Capture the cell that displays the provided text and extract its (x, y) central coordinate. 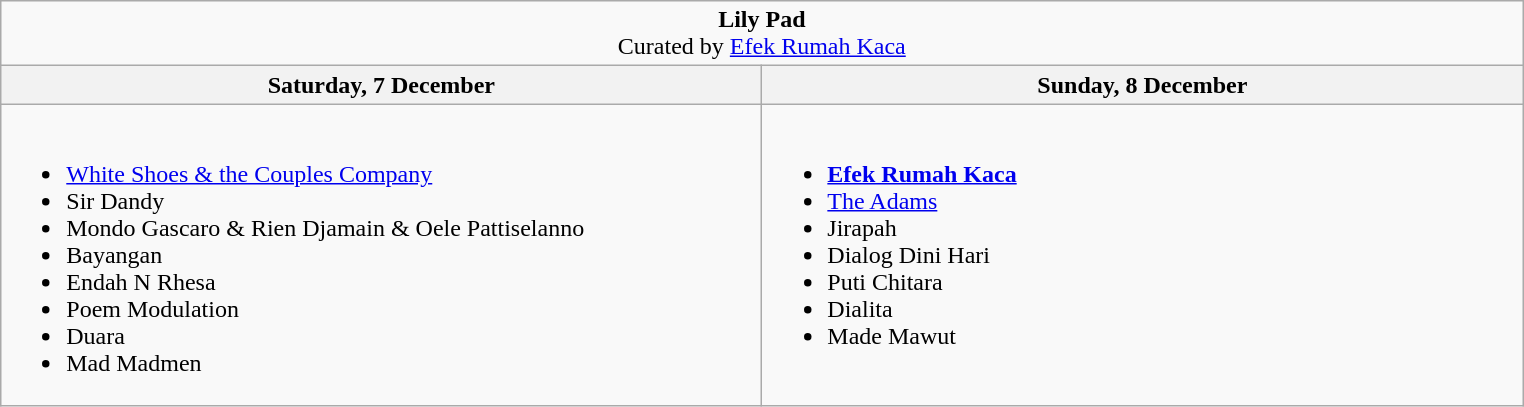
Sunday, 8 December (1142, 85)
Lily PadCurated by Efek Rumah Kaca (762, 34)
Efek Rumah KacaThe AdamsJirapahDialog Dini HariPuti ChitaraDialitaMade Mawut (1142, 255)
Saturday, 7 December (382, 85)
White Shoes & the Couples CompanySir DandyMondo Gascaro & Rien Djamain & Oele PattiselannoBayanganEndah N RhesaPoem ModulationDuaraMad Madmen (382, 255)
